Pinpoint the cell where the given text exists, returning its [x, y] midpoint coordinate. 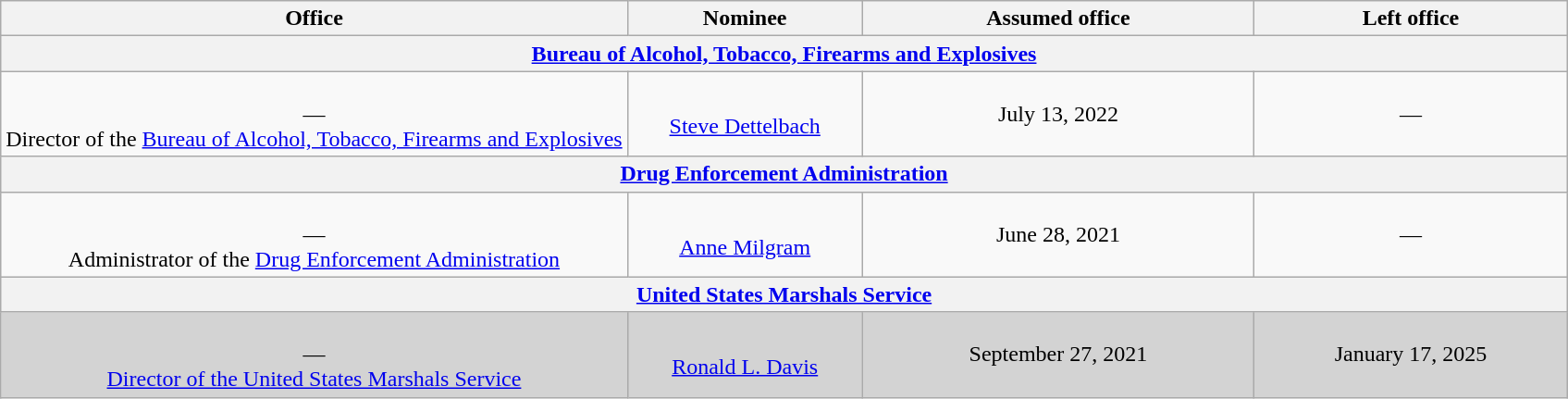
Assumed office [1058, 19]
Drug Enforcement Administration [784, 174]
Ronald L. Davis [745, 355]
Steve Dettelbach [745, 114]
— Administrator of the Drug Enforcement Administration [315, 234]
Nominee [745, 19]
Left office [1412, 19]
—Director of the Bureau of Alcohol, Tobacco, Firearms and Explosives [315, 114]
September 27, 2021 [1058, 355]
June 28, 2021 [1058, 234]
January 17, 2025 [1412, 355]
United States Marshals Service [784, 294]
July 13, 2022 [1058, 114]
Office [315, 19]
Anne Milgram [745, 234]
—Director of the United States Marshals Service [315, 355]
Bureau of Alcohol, Tobacco, Firearms and Explosives [784, 54]
